Search for the cell housing the specified text and yield its (X, Y) center coordinate. 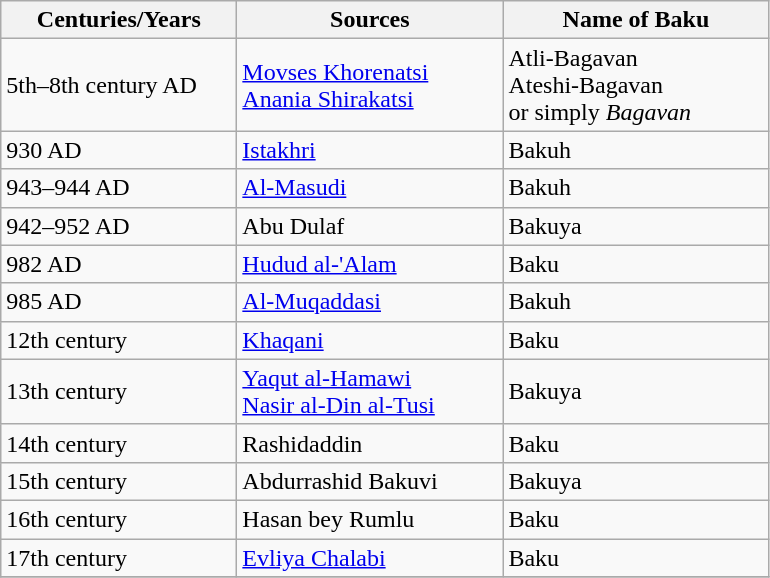
982 AD (119, 264)
Rashidaddin (370, 443)
13th century (119, 392)
Istakhri (370, 150)
943–944 AD (119, 188)
12th century (119, 340)
Al-Muqaddasi (370, 302)
5th–8th century AD (119, 85)
Atli-BagavanAteshi-Bagavanor simply Bagavan (636, 85)
Yaqut al-HamawiNasir al-Din al-Tusi (370, 392)
14th century (119, 443)
17th century (119, 557)
15th century (119, 481)
930 AD (119, 150)
Name of Baku (636, 20)
Sources (370, 20)
16th century (119, 519)
Al-Masudi (370, 188)
Abdurrashid Bakuvi (370, 481)
Khaqani (370, 340)
942–952 AD (119, 226)
985 AD (119, 302)
Hasan bey Rumlu (370, 519)
Abu Dulaf (370, 226)
Hudud al-'Alam (370, 264)
Centuries/Years (119, 20)
Movses KhorenatsiAnania Shirakatsi (370, 85)
Evliya Chalabi (370, 557)
